For the text-containing cell, return its midpoint in (X, Y) coordinate format. 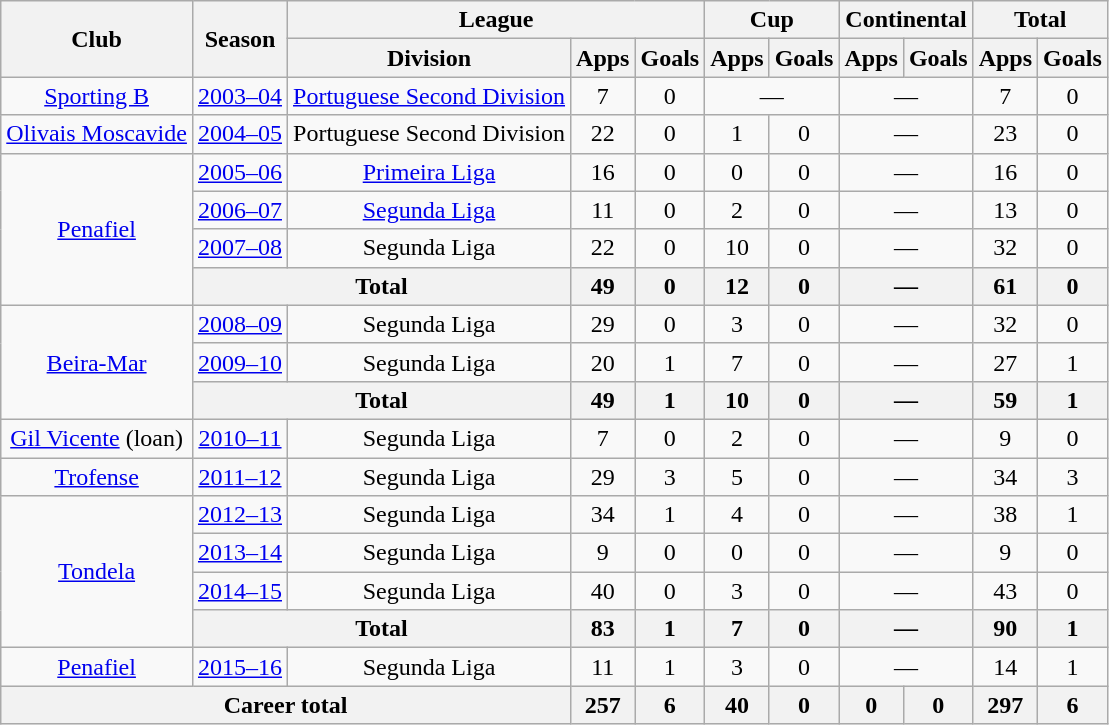
2005–06 (240, 172)
59 (1005, 400)
2014–15 (240, 591)
2011–12 (240, 477)
2006–07 (240, 210)
League (496, 20)
14 (1005, 667)
20 (603, 362)
Olivais Moscavide (97, 134)
43 (1005, 591)
2003–04 (240, 96)
23 (1005, 134)
Club (97, 39)
2010–11 (240, 438)
Season (240, 39)
13 (1005, 210)
4 (737, 515)
38 (1005, 515)
297 (1005, 705)
Cup (772, 20)
2015–16 (240, 667)
Continental (906, 20)
2009–10 (240, 362)
2007–08 (240, 248)
5 (737, 477)
2013–14 (240, 553)
257 (603, 705)
Tondela (97, 572)
Division (430, 58)
Primeira Liga (430, 172)
83 (603, 629)
Sporting B (97, 96)
2004–05 (240, 134)
61 (1005, 286)
27 (1005, 362)
12 (737, 286)
Gil Vicente (loan) (97, 438)
2008–09 (240, 324)
Trofense (97, 477)
90 (1005, 629)
Career total (286, 705)
2012–13 (240, 515)
Beira-Mar (97, 362)
